Provide the (x, y) coordinate of the cell's center where the given text is located.  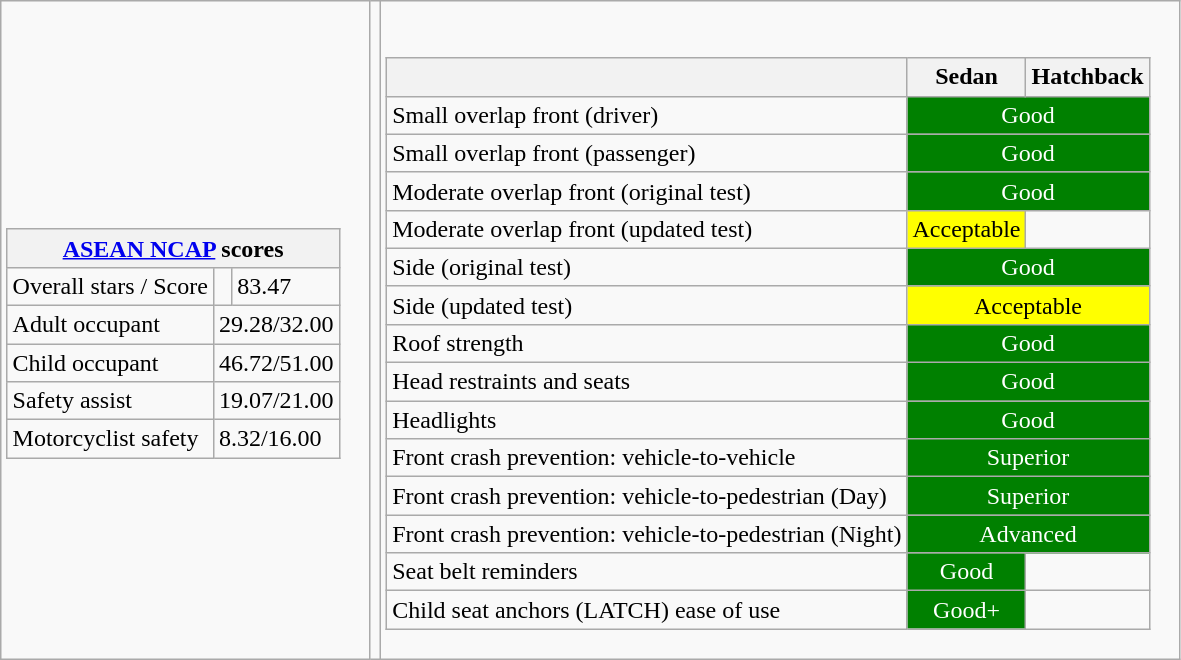
83.47 (286, 286)
ASEAN NCAP scores (173, 248)
29.28/32.00 (276, 324)
Front crash prevention: vehicle-to-vehicle (647, 458)
Overall stars / Score (110, 286)
Front crash prevention: vehicle-to-pedestrian (Night) (647, 534)
Good+ (966, 610)
Front crash prevention: vehicle-to-pedestrian (Day) (647, 496)
Side (original test) (647, 267)
Child occupant (110, 363)
Moderate overlap front (updated test) (647, 229)
Side (updated test) (647, 305)
Small overlap front (driver) (647, 115)
Safety assist (110, 401)
Moderate overlap front (original test) (647, 191)
8.32/16.00 (276, 439)
46.72/51.00 (276, 363)
Head restraints and seats (647, 382)
19.07/21.00 (276, 401)
Advanced (1028, 534)
Headlights (647, 420)
Roof strength (647, 343)
Child seat anchors (LATCH) ease of use (647, 610)
Motorcyclist safety (110, 439)
Adult occupant (110, 324)
Seat belt reminders (647, 572)
Hatchback (1088, 77)
Small overlap front (passenger) (647, 153)
Sedan (966, 77)
